Return [x, y] of the center of cell containing provided text 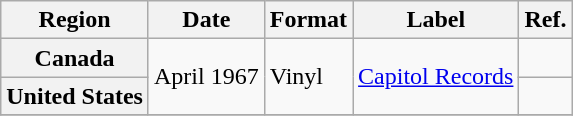
Canada [75, 58]
Label [436, 20]
Date [206, 20]
Vinyl [308, 77]
Region [75, 20]
Format [308, 20]
United States [75, 96]
Capitol Records [436, 77]
Ref. [546, 20]
April 1967 [206, 77]
